Pinpoint the cell where the given text exists, returning its [x, y] midpoint coordinate. 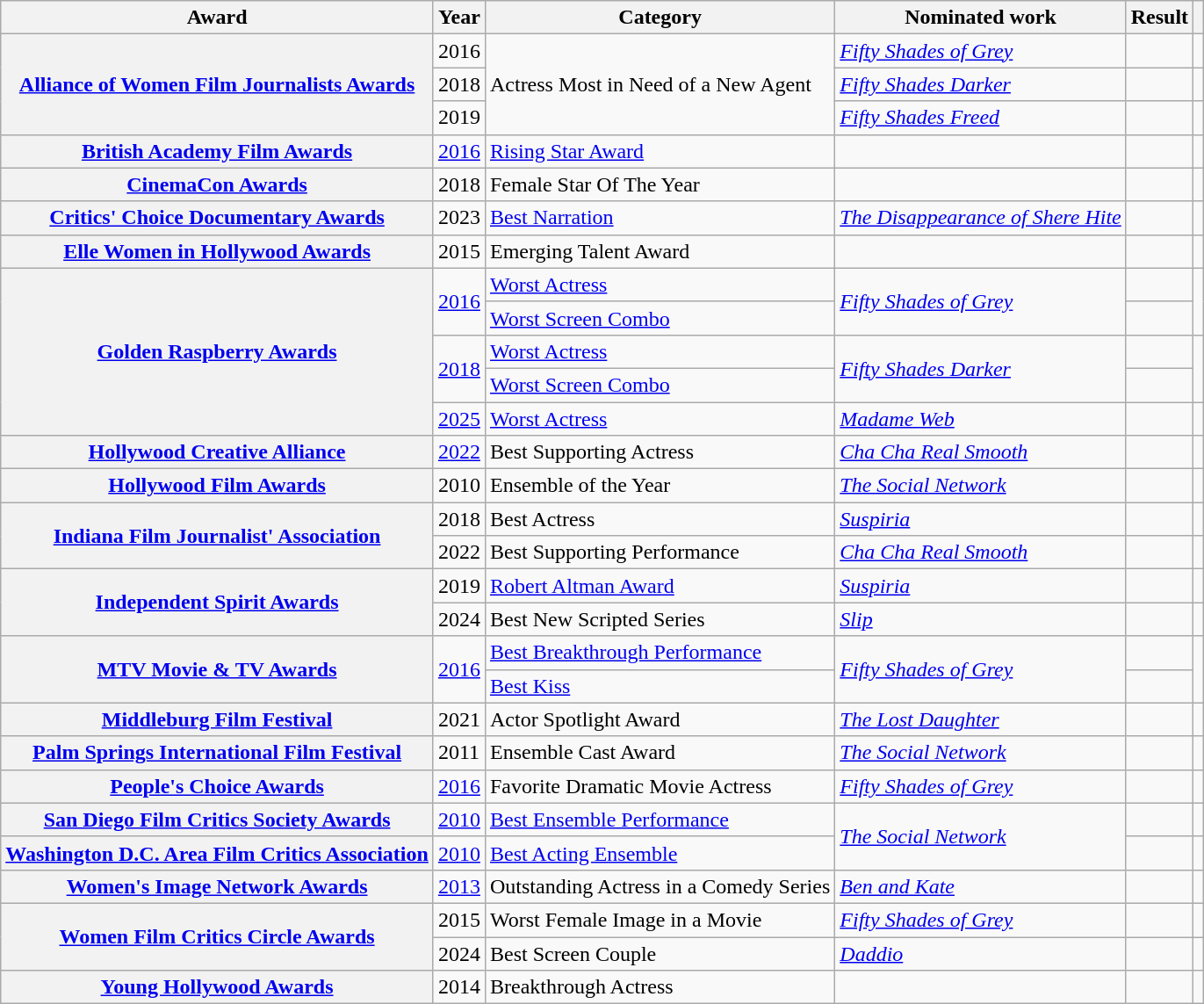
The Disappearance of Shere Hite [980, 218]
2025 [458, 419]
Elle Women in Hollywood Awards [218, 251]
2014 [458, 987]
Year [458, 18]
Best Supporting Performance [660, 553]
Middleburg Film Festival [218, 719]
Outstanding Actress in a Comedy Series [660, 886]
Indiana Film Journalist' Association [218, 536]
Young Hollywood Awards [218, 987]
Washington D.C. Area Film Critics Association [218, 853]
Women Film Critics Circle Awards [218, 936]
2011 [458, 753]
Award [218, 18]
Madame Web [980, 419]
Result [1159, 18]
Best Supporting Actress [660, 452]
2013 [458, 886]
Rising Star Award [660, 151]
Slip [980, 619]
Best Narration [660, 218]
British Academy Film Awards [218, 151]
2021 [458, 719]
Best Acting Ensemble [660, 853]
Fifty Shades Freed [980, 118]
Ensemble of the Year [660, 486]
Best Actress [660, 519]
MTV Movie & TV Awards [218, 669]
Best Screen Couple [660, 953]
Robert Altman Award [660, 586]
The Lost Daughter [980, 719]
Best New Scripted Series [660, 619]
Ensemble Cast Award [660, 753]
CinemaCon Awards [218, 184]
Daddio [980, 953]
Palm Springs International Film Festival [218, 753]
Actress Most in Need of a New Agent [660, 84]
People's Choice Awards [218, 786]
Alliance of Women Film Journalists Awards [218, 84]
Hollywood Film Awards [218, 486]
Nominated work [980, 18]
Favorite Dramatic Movie Actress [660, 786]
Ben and Kate [980, 886]
Women's Image Network Awards [218, 886]
Best Kiss [660, 686]
Female Star Of The Year [660, 184]
Worst Female Image in a Movie [660, 920]
Emerging Talent Award [660, 251]
Golden Raspberry Awards [218, 351]
Category [660, 18]
Independent Spirit Awards [218, 603]
San Diego Film Critics Society Awards [218, 820]
2023 [458, 218]
Actor Spotlight Award [660, 719]
Breakthrough Actress [660, 987]
Best Ensemble Performance [660, 820]
Critics' Choice Documentary Awards [218, 218]
Hollywood Creative Alliance [218, 452]
Best Breakthrough Performance [660, 653]
